Capture the cell that displays the provided text and extract its [X, Y] central coordinate. 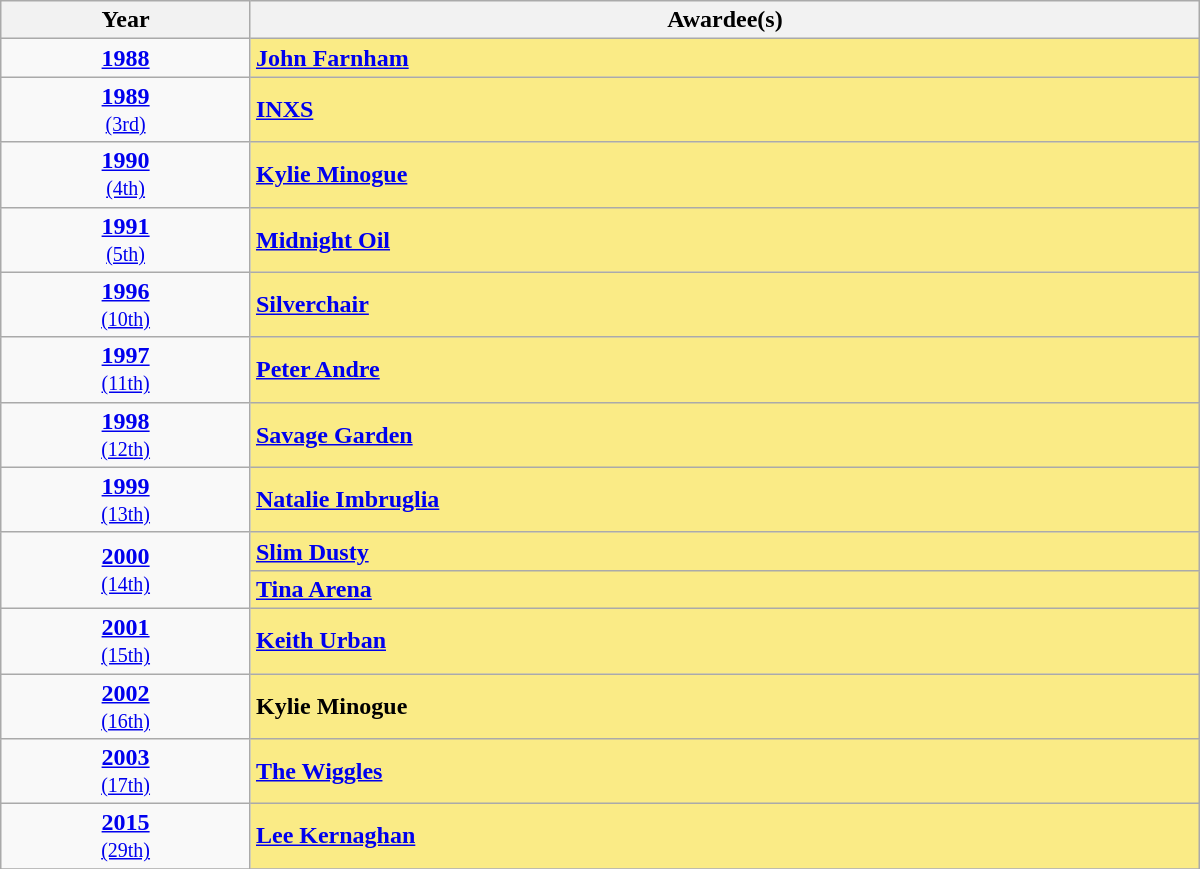
1996(10th) [126, 304]
1989(3rd) [126, 110]
2003(17th) [126, 772]
John Farnham [724, 58]
The Wiggles [724, 772]
2000(14th) [126, 570]
Awardee(s) [724, 20]
2015(29th) [126, 836]
Midnight Oil [724, 240]
1998(12th) [126, 434]
1999(13th) [126, 500]
Year [126, 20]
1988 [126, 58]
Silverchair [724, 304]
Natalie Imbruglia [724, 500]
Slim Dusty [724, 551]
1990(4th) [126, 174]
Keith Urban [724, 640]
Tina Arena [724, 589]
INXS [724, 110]
1997(11th) [126, 370]
2001(15th) [126, 640]
2002(16th) [126, 706]
Lee Kernaghan [724, 836]
1991(5th) [126, 240]
Savage Garden [724, 434]
Peter Andre [724, 370]
